Determine the [x, y] coordinate at the center of the cell enclosing the given text.  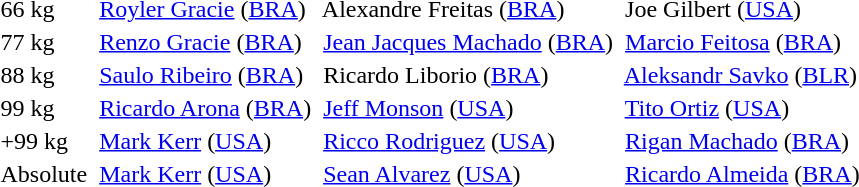
Mark Kerr (USA) [202, 141]
Ricardo Arona (BRA) [202, 108]
Jeff Monson (USA) [466, 108]
Jean Jacques Machado (BRA) [466, 42]
Ricco Rodriguez (USA) [466, 141]
Ricardo Liborio (BRA) [466, 75]
Renzo Gracie (BRA) [202, 42]
Saulo Ribeiro (BRA) [202, 75]
